From the cell containing the given text, extract its center point as (x, y) coordinate. 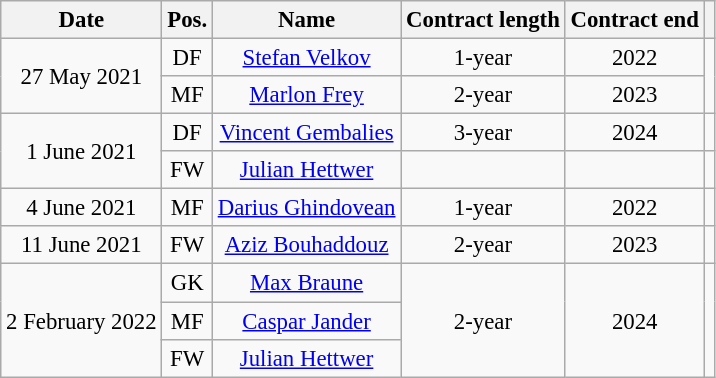
1 June 2021 (82, 152)
Marlon Frey (306, 95)
Vincent Gembalies (306, 133)
3-year (483, 133)
Max Braune (306, 283)
Caspar Jander (306, 321)
GK (187, 283)
Aziz Bouhaddouz (306, 245)
11 June 2021 (82, 245)
Contract length (483, 20)
Date (82, 20)
4 June 2021 (82, 208)
Contract end (634, 20)
27 May 2021 (82, 76)
Pos. (187, 20)
Name (306, 20)
Stefan Velkov (306, 58)
Darius Ghindovean (306, 208)
2 February 2022 (82, 320)
